Return [X, Y] of the center of cell containing provided text 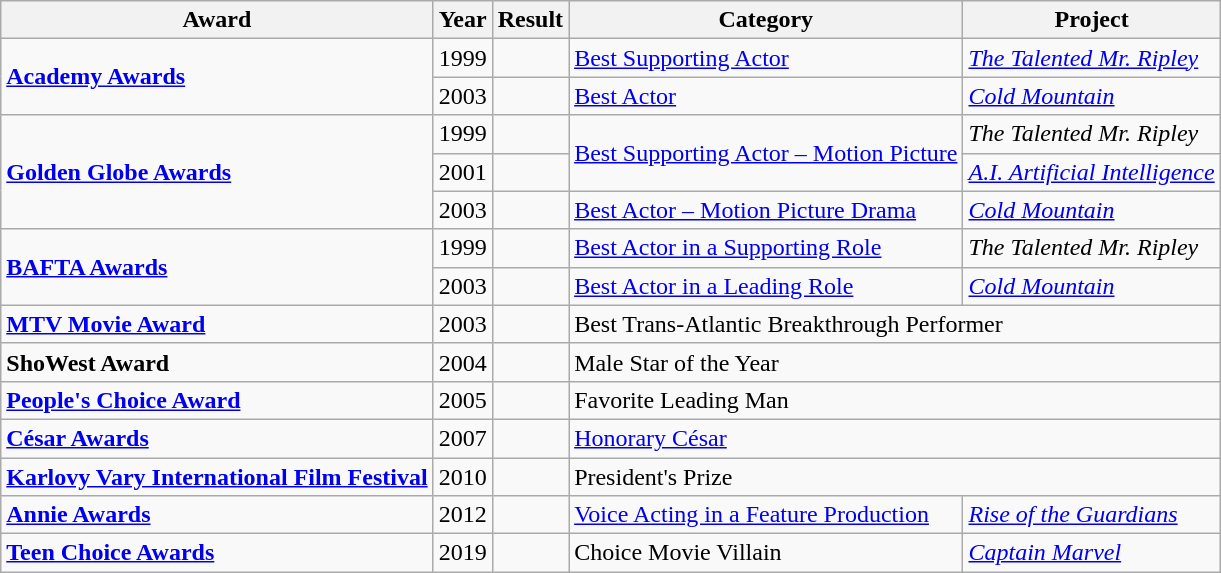
Honorary César [895, 438]
2005 [462, 400]
Choice Movie Villain [766, 553]
2001 [462, 172]
Karlovy Vary International Film Festival [217, 477]
Best Supporting Actor [766, 58]
BAFTA Awards [217, 267]
2019 [462, 553]
Best Trans-Atlantic Breakthrough Performer [895, 324]
Best Actor [766, 96]
2004 [462, 362]
Male Star of the Year [895, 362]
Category [766, 20]
Best Actor in a Supporting Role [766, 248]
Award [217, 20]
2007 [462, 438]
People's Choice Award [217, 400]
2012 [462, 515]
Best Actor in a Leading Role [766, 286]
Year [462, 20]
MTV Movie Award [217, 324]
Best Supporting Actor – Motion Picture [766, 153]
Best Actor – Motion Picture Drama [766, 210]
César Awards [217, 438]
Golden Globe Awards [217, 172]
Rise of the Guardians [1092, 515]
2010 [462, 477]
Teen Choice Awards [217, 553]
Annie Awards [217, 515]
ShoWest Award [217, 362]
Captain Marvel [1092, 553]
Academy Awards [217, 77]
President's Prize [895, 477]
A.I. Artificial Intelligence [1092, 172]
Result [530, 20]
Voice Acting in a Feature Production [766, 515]
Project [1092, 20]
Favorite Leading Man [895, 400]
